Search for the cell housing the specified text and yield its (x, y) center coordinate. 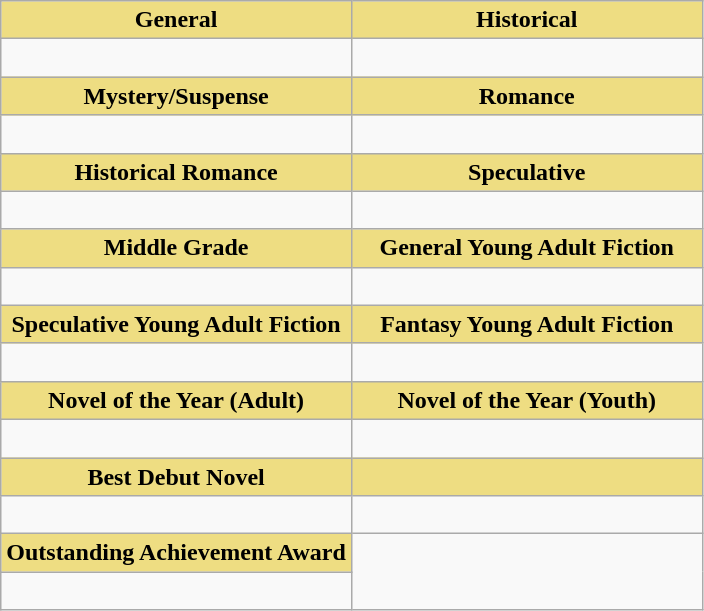
Outstanding Achievement Award (176, 553)
Best Debut Novel (176, 477)
Historical (526, 20)
Middle Grade (176, 248)
Novel of the Year (Youth) (526, 400)
Novel of the Year (Adult) (176, 400)
Fantasy Young Adult Fiction (526, 324)
General (176, 20)
Mystery/Suspense (176, 96)
Romance (526, 96)
General Young Adult Fiction (526, 248)
Speculative Young Adult Fiction (176, 324)
Historical Romance (176, 172)
Speculative (526, 172)
